Pinpoint the cell where the given text exists, returning its [X, Y] midpoint coordinate. 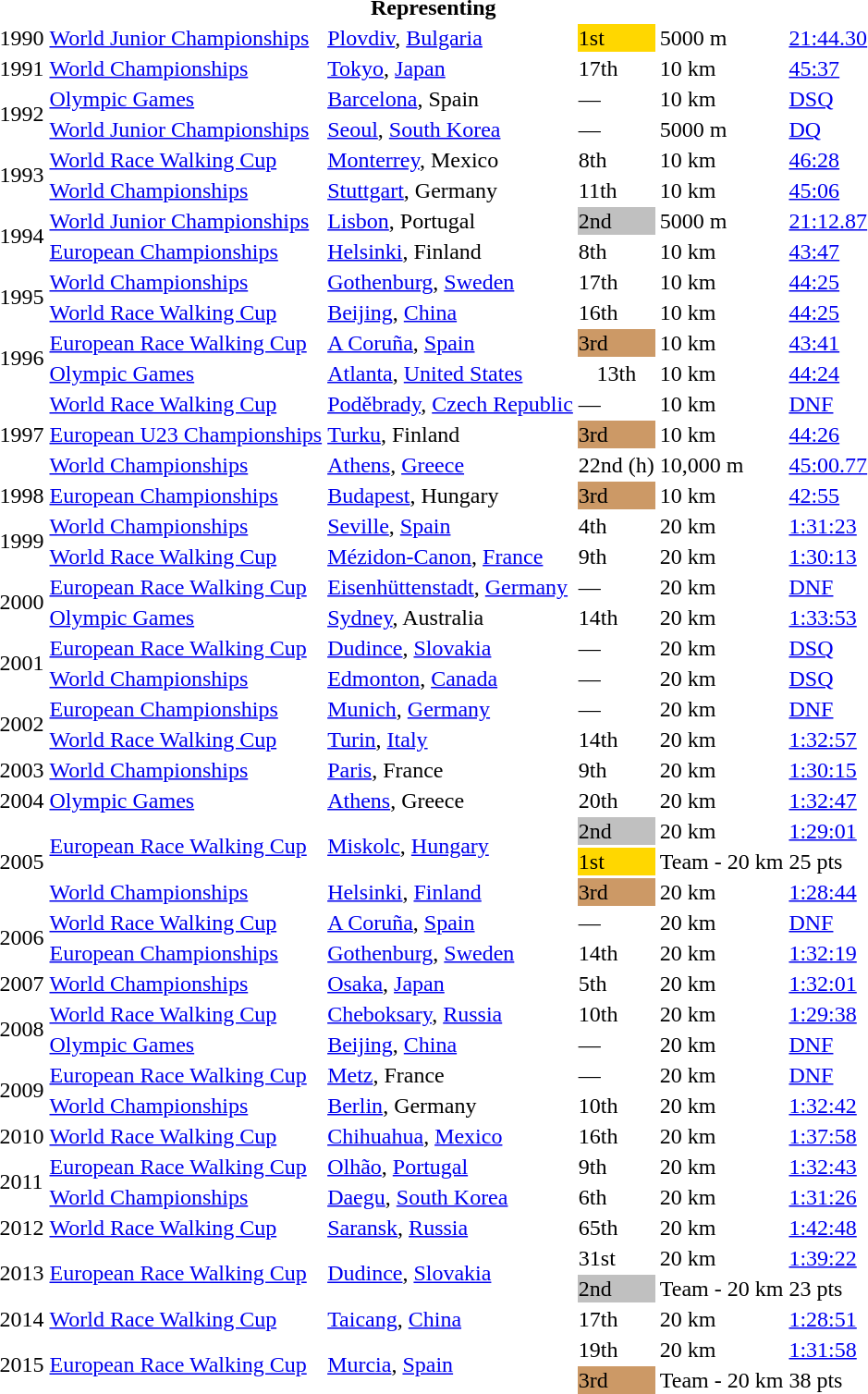
6th [616, 1197]
Tokyo, Japan [451, 68]
Metz, France [451, 1075]
10,000 m [721, 465]
22nd (h) [616, 465]
Plovdiv, Bulgaria [451, 38]
Poděbrady, Czech Republic [451, 404]
Atlanta, United States [451, 373]
65th [616, 1228]
Budapest, Hungary [451, 495]
5th [616, 984]
Murcia, Spain [451, 1364]
Lisbon, Portugal [451, 221]
4th [616, 526]
Berlin, Germany [451, 1106]
Mézidon-Canon, France [451, 556]
Taicang, China [451, 1319]
Daegu, South Korea [451, 1197]
31st [616, 1258]
Munich, Germany [451, 709]
Seville, Spain [451, 526]
Sydney, Australia [451, 618]
Monterrey, Mexico [451, 160]
11th [616, 190]
Barcelona, Spain [451, 99]
20th [616, 801]
Saransk, Russia [451, 1228]
Olhão, Portugal [451, 1167]
Chihuahua, Mexico [451, 1136]
European U23 Championships [186, 434]
Eisenhüttenstadt, Germany [451, 587]
Miskolc, Hungary [451, 847]
Paris, France [451, 770]
Stuttgart, Germany [451, 190]
Osaka, Japan [451, 984]
Edmonton, Canada [451, 679]
Cheboksary, Russia [451, 1014]
19th [616, 1350]
13th [616, 373]
Turin, Italy [451, 740]
Seoul, South Korea [451, 129]
Turku, Finland [451, 434]
